Determine the [X, Y] coordinate at the center of the cell enclosing the given text.  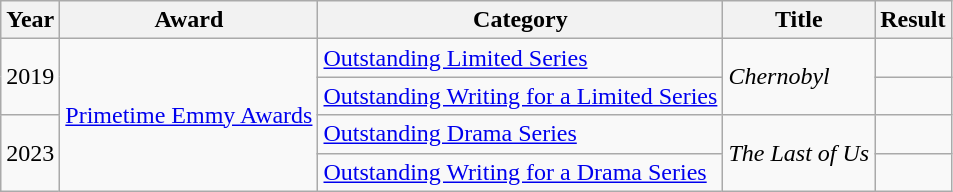
Outstanding Limited Series [520, 58]
Result [913, 20]
Category [520, 20]
The Last of Us [799, 153]
Primetime Emmy Awards [189, 115]
Award [189, 20]
Year [30, 20]
Outstanding Writing for a Limited Series [520, 96]
Chernobyl [799, 77]
2019 [30, 77]
Title [799, 20]
2023 [30, 153]
Outstanding Writing for a Drama Series [520, 172]
Outstanding Drama Series [520, 134]
